Identify which cell holds the provided text, then report its [x, y] central coordinate. 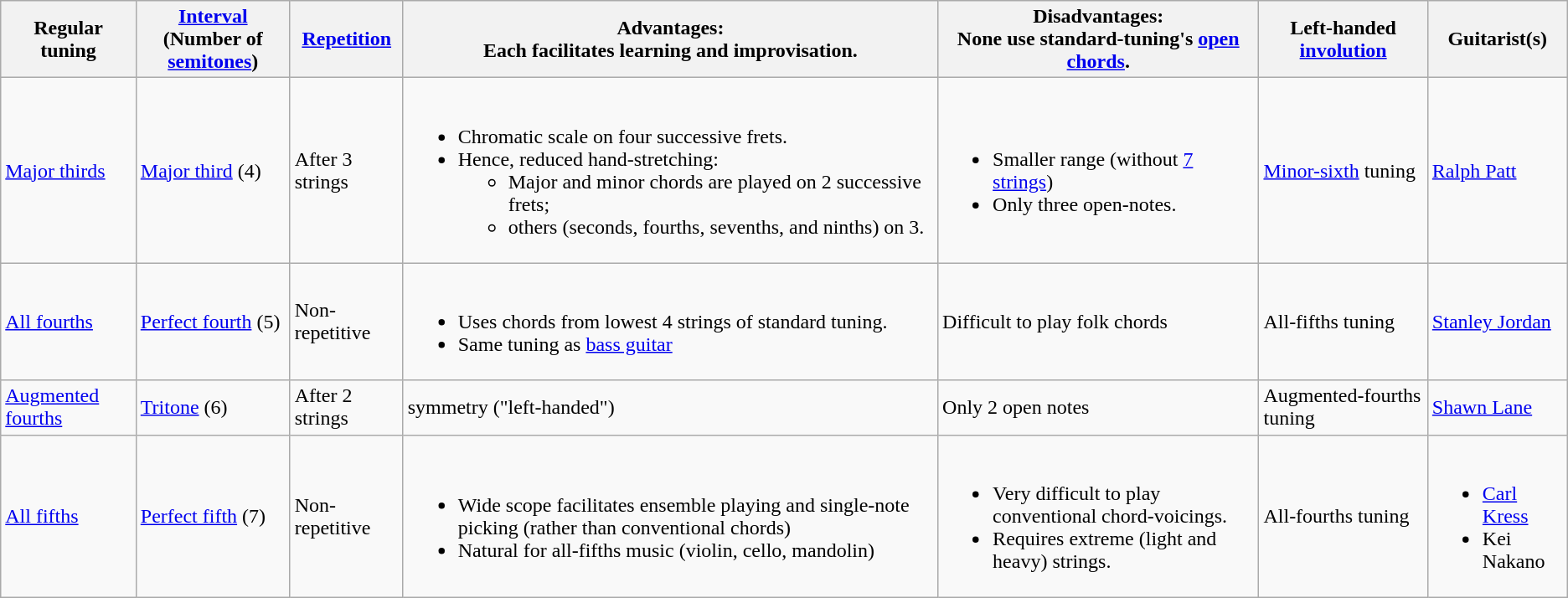
Uses chords from lowest 4 strings of standard tuning.Same tuning as bass guitar [670, 322]
After 2 strings [347, 407]
Smaller range (without 7 strings)Only three open-notes. [1099, 171]
All-fifths tuning [1344, 322]
Major third (4) [213, 171]
Augmented-fourths tuning [1344, 407]
Stanley Jordan [1498, 322]
Ralph Patt [1498, 171]
symmetry ("left-handed") [670, 407]
Tritone (6) [213, 407]
Carl KressKei Nakano [1498, 516]
Shawn Lane [1498, 407]
Very difficult to play conventional chord-voicings.Requires extreme (light and heavy) strings. [1099, 516]
Perfect fifth (7) [213, 516]
Major thirds [69, 171]
After 3 strings [347, 171]
All fifths [69, 516]
Left-handedinvolution [1344, 39]
Repetition [347, 39]
Guitarist(s) [1498, 39]
Advantages:Each facilitates learning and improvisation. [670, 39]
All fourths [69, 322]
Perfect fourth (5) [213, 322]
Only 2 open notes [1099, 407]
Minor-sixth tuning [1344, 171]
Disadvantages:None use standard-tuning's open chords. [1099, 39]
Augmented fourths [69, 407]
Regular tuning [69, 39]
Interval(Number of semitones) [213, 39]
All-fourths tuning [1344, 516]
Difficult to play folk chords [1099, 322]
